For the text-containing cell, return its midpoint in (x, y) coordinate format. 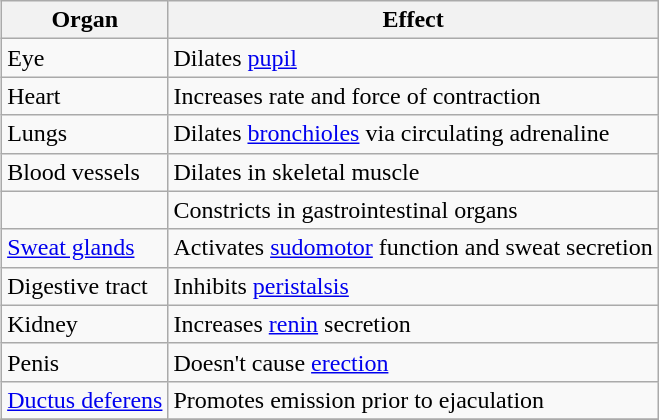
Inhibits peristalsis (413, 286)
Effect (413, 20)
Kidney (85, 324)
Dilates pupil (413, 58)
Heart (85, 96)
Blood vessels (85, 172)
Digestive tract (85, 286)
Sweat glands (85, 248)
Promotes emission prior to ejaculation (413, 400)
Increases rate and force of contraction (413, 96)
Organ (85, 20)
Eye (85, 58)
Dilates bronchioles via circulating adrenaline (413, 134)
Increases renin secretion (413, 324)
Dilates in skeletal muscle (413, 172)
Ductus deferens (85, 400)
Doesn't cause erection (413, 362)
Activates sudomotor function and sweat secretion (413, 248)
Lungs (85, 134)
Constricts in gastrointestinal organs (413, 210)
Penis (85, 362)
